Identify which cell holds the provided text, then report its [X, Y] central coordinate. 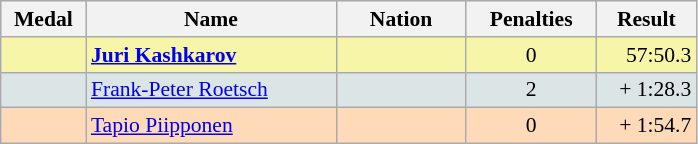
2 [531, 90]
Frank-Peter Roetsch [211, 90]
Juri Kashkarov [211, 55]
Name [211, 19]
Result [646, 19]
+ 1:28.3 [646, 90]
Penalties [531, 19]
+ 1:54.7 [646, 126]
Nation [401, 19]
Tapio Piipponen [211, 126]
57:50.3 [646, 55]
Medal [44, 19]
